Identify which cell holds the provided text, then report its [x, y] central coordinate. 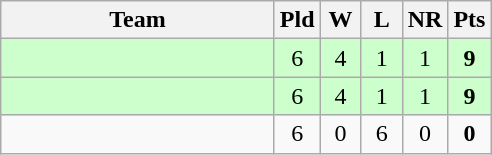
W [340, 20]
Pts [470, 20]
L [382, 20]
Pld [297, 20]
NR [425, 20]
Team [138, 20]
